Return [x, y] of the center of cell containing provided text 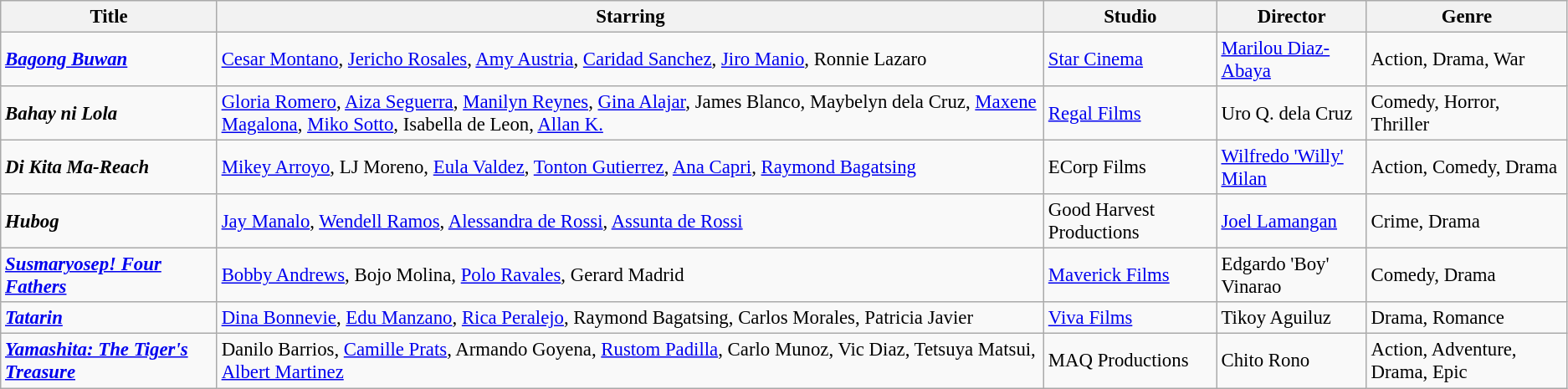
Jay Manalo, Wendell Ramos, Alessandra de Rossi, Assunta de Rossi [630, 221]
Uro Q. dela Cruz [1292, 114]
Viva Films [1131, 319]
Good Harvest Productions [1131, 221]
Star Cinema [1131, 60]
Yamashita: The Tiger's Treasure [109, 361]
MAQ Productions [1131, 361]
Title [109, 17]
Comedy, Drama [1466, 276]
Bahay ni Lola [109, 114]
Drama, Romance [1466, 319]
Starring [630, 17]
ECorp Films [1131, 167]
Chito Rono [1292, 361]
Susmaryosep! Four Fathers [109, 276]
Studio [1131, 17]
Director [1292, 17]
Genre [1466, 17]
Bagong Buwan [109, 60]
Action, Comedy, Drama [1466, 167]
Edgardo 'Boy' Vinarao [1292, 276]
Action, Drama, War [1466, 60]
Cesar Montano, Jericho Rosales, Amy Austria, Caridad Sanchez, Jiro Manio, Ronnie Lazaro [630, 60]
Maverick Films [1131, 276]
Action, Adventure, Drama, Epic [1466, 361]
Danilo Barrios, Camille Prats, Armando Goyena, Rustom Padilla, Carlo Munoz, Vic Diaz, Tetsuya Matsui, Albert Martinez [630, 361]
Comedy, Horror, Thriller [1466, 114]
Bobby Andrews, Bojo Molina, Polo Ravales, Gerard Madrid [630, 276]
Joel Lamangan [1292, 221]
Hubog [109, 221]
Wilfredo 'Willy' Milan [1292, 167]
Mikey Arroyo, LJ Moreno, Eula Valdez, Tonton Gutierrez, Ana Capri, Raymond Bagatsing [630, 167]
Regal Films [1131, 114]
Crime, Drama [1466, 221]
Tikoy Aguiluz [1292, 319]
Dina Bonnevie, Edu Manzano, Rica Peralejo, Raymond Bagatsing, Carlos Morales, Patricia Javier [630, 319]
Gloria Romero, Aiza Seguerra, Manilyn Reynes, Gina Alajar, James Blanco, Maybelyn dela Cruz, Maxene Magalona, Miko Sotto, Isabella de Leon, Allan K. [630, 114]
Marilou Diaz-Abaya [1292, 60]
Di Kita Ma-Reach [109, 167]
Tatarin [109, 319]
